Find where the given text appears and provide that cell's center as [x, y] coordinate. 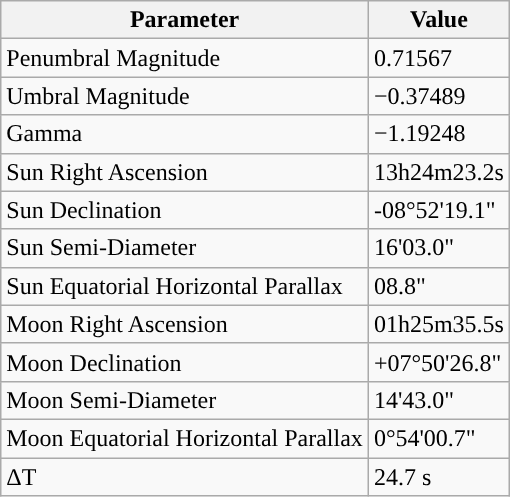
Moon Declination [185, 362]
Parameter [185, 20]
0.71567 [438, 58]
Sun Right Ascension [185, 172]
−1.19248 [438, 134]
−0.37489 [438, 96]
08.8" [438, 286]
01h25m35.5s [438, 324]
0°54'00.7" [438, 438]
-08°52'19.1" [438, 210]
Moon Equatorial Horizontal Parallax [185, 438]
Sun Equatorial Horizontal Parallax [185, 286]
ΔT [185, 477]
Moon Semi-Diameter [185, 400]
Sun Semi-Diameter [185, 248]
Moon Right Ascension [185, 324]
Umbral Magnitude [185, 96]
Penumbral Magnitude [185, 58]
Value [438, 20]
Sun Declination [185, 210]
16'03.0" [438, 248]
Gamma [185, 134]
24.7 s [438, 477]
14'43.0" [438, 400]
+07°50'26.8" [438, 362]
13h24m23.2s [438, 172]
